Output the (X, Y) coordinate of the center of the cell containing the given text.  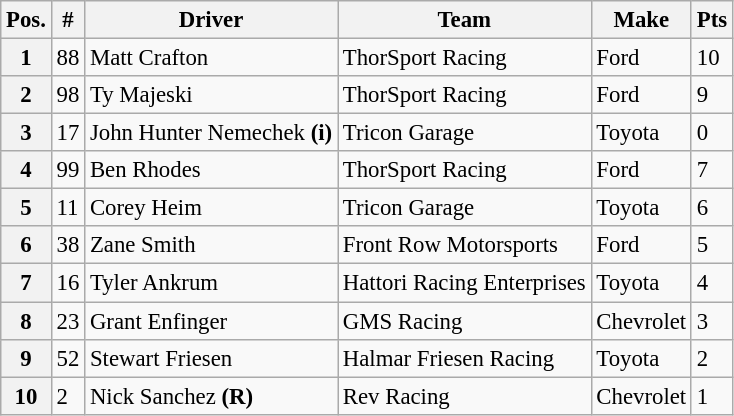
Pos. (26, 20)
Zane Smith (212, 245)
Ben Rhodes (212, 170)
99 (68, 170)
11 (68, 208)
38 (68, 245)
Corey Heim (212, 208)
John Hunter Nemechek (i) (212, 133)
Matt Crafton (212, 58)
16 (68, 283)
52 (68, 358)
Hattori Racing Enterprises (465, 283)
17 (68, 133)
Halmar Friesen Racing (465, 358)
Driver (212, 20)
98 (68, 95)
Stewart Friesen (212, 358)
# (68, 20)
Team (465, 20)
Tyler Ankrum (212, 283)
Grant Enfinger (212, 321)
Pts (712, 20)
23 (68, 321)
0 (712, 133)
Nick Sanchez (R) (212, 396)
8 (26, 321)
Rev Racing (465, 396)
GMS Racing (465, 321)
Make (641, 20)
88 (68, 58)
Ty Majeski (212, 95)
Front Row Motorsports (465, 245)
